Capture the cell that displays the provided text and extract its [x, y] central coordinate. 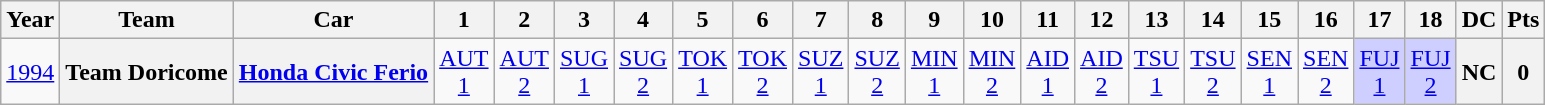
DC [1479, 20]
9 [934, 20]
AID1 [1048, 72]
16 [1326, 20]
15 [1269, 20]
TOK1 [703, 72]
12 [1102, 20]
TSU1 [1156, 72]
SEN1 [1269, 72]
Year [30, 20]
2 [524, 20]
17 [1380, 20]
11 [1048, 20]
6 [763, 20]
0 [1524, 72]
NC [1479, 72]
4 [644, 20]
MIN1 [934, 72]
1 [464, 20]
7 [821, 20]
TOK2 [763, 72]
14 [1213, 20]
10 [992, 20]
TSU2 [1213, 72]
1994 [30, 72]
Car [333, 20]
SEN2 [1326, 72]
AUT1 [464, 72]
5 [703, 20]
SUZ1 [821, 72]
AID2 [1102, 72]
Team [146, 20]
SUG1 [584, 72]
Pts [1524, 20]
13 [1156, 20]
18 [1430, 20]
SUG2 [644, 72]
SUZ2 [877, 72]
3 [584, 20]
FUJ2 [1430, 72]
AUT2 [524, 72]
8 [877, 20]
MIN2 [992, 72]
Team Doricome [146, 72]
Honda Civic Ferio [333, 72]
FUJ1 [1380, 72]
